Capture the cell that displays the provided text and extract its [X, Y] central coordinate. 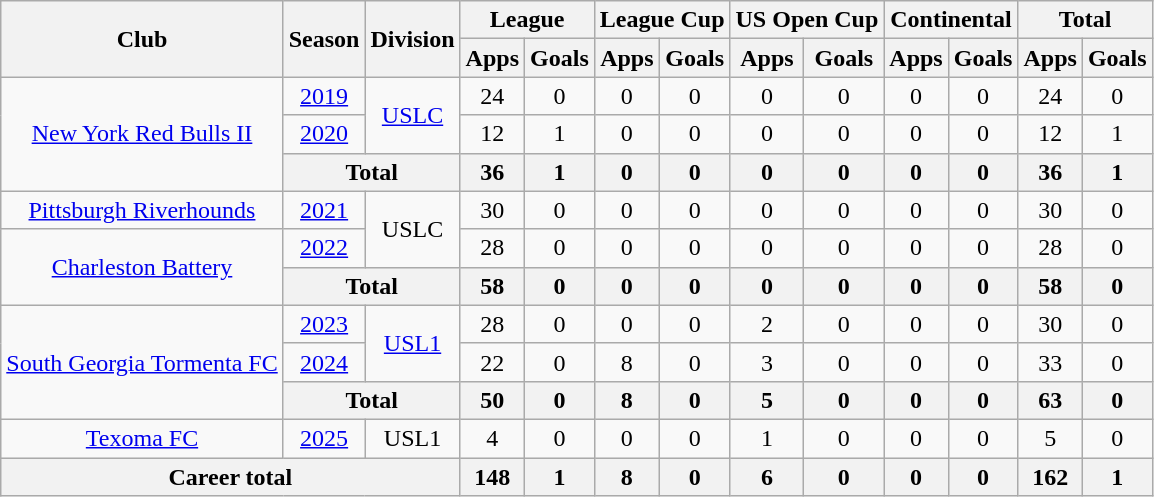
Texoma FC [142, 438]
Continental [951, 20]
2019 [324, 96]
148 [492, 477]
50 [492, 400]
162 [1050, 477]
Division [412, 39]
6 [767, 477]
2020 [324, 134]
Season [324, 39]
South Georgia Tormenta FC [142, 362]
3 [767, 362]
Career total [230, 477]
2024 [324, 362]
2 [767, 324]
League Cup [662, 20]
New York Red Bulls II [142, 134]
US Open Cup [807, 20]
33 [1050, 362]
2023 [324, 324]
League [527, 20]
22 [492, 362]
2021 [324, 210]
Pittsburgh Riverhounds [142, 210]
Charleston Battery [142, 267]
4 [492, 438]
63 [1050, 400]
2022 [324, 248]
2025 [324, 438]
Club [142, 39]
